Output the [x, y] coordinate of the center of the cell containing the given text.  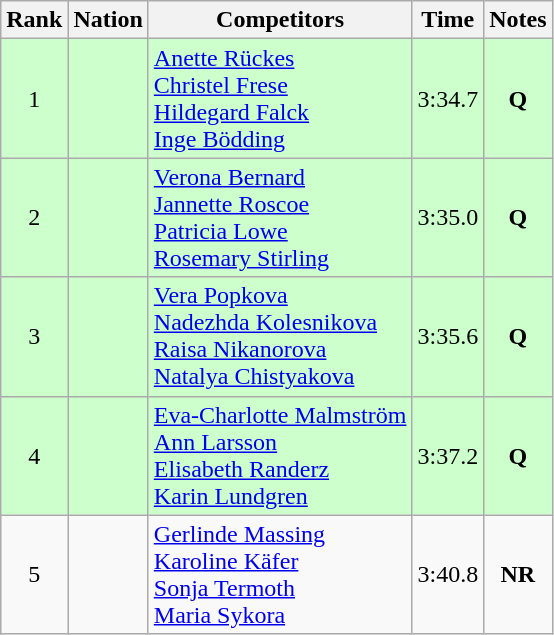
Eva-Charlotte MalmströmAnn LarssonElisabeth RanderzKarin Lundgren [280, 456]
Verona BernardJannette RoscoePatricia LoweRosemary Stirling [280, 218]
Rank [34, 20]
4 [34, 456]
1 [34, 98]
3 [34, 336]
Competitors [280, 20]
Time [448, 20]
Gerlinde MassingKaroline KäferSonja TermothMaria Sykora [280, 574]
3:34.7 [448, 98]
Anette RückesChristel FreseHildegard FalckInge Bödding [280, 98]
Notes [518, 20]
5 [34, 574]
3:35.6 [448, 336]
3:37.2 [448, 456]
Nation [108, 20]
3:35.0 [448, 218]
3:40.8 [448, 574]
NR [518, 574]
Vera PopkovaNadezhda KolesnikovaRaisa NikanorovaNatalya Chistyakova [280, 336]
2 [34, 218]
